Pinpoint the cell where the given text exists, returning its (X, Y) midpoint coordinate. 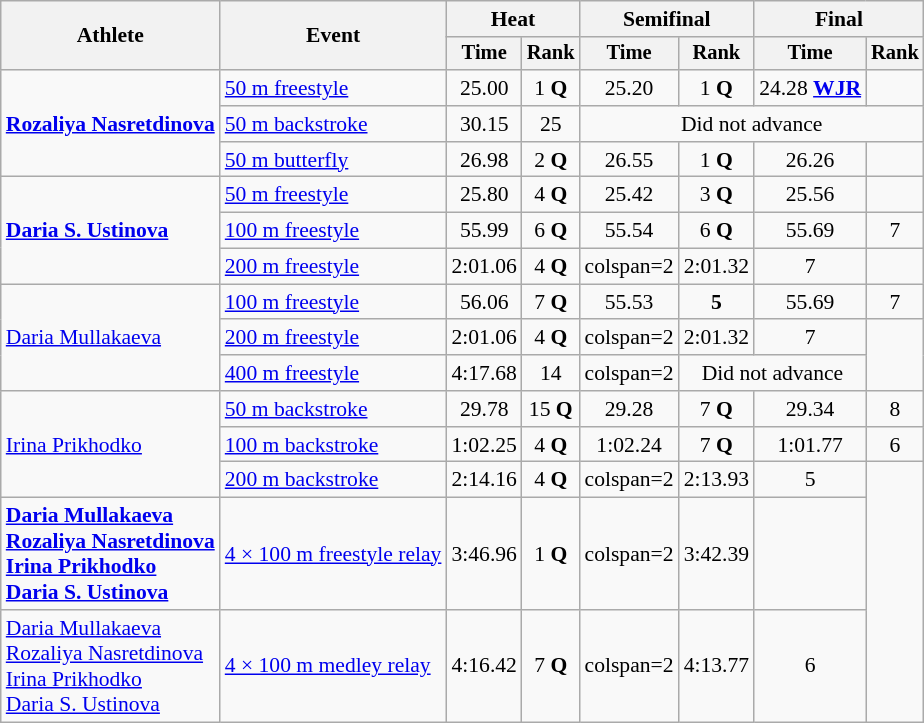
4 × 100 m freestyle relay (334, 554)
100 m backstroke (334, 445)
1:02.25 (484, 445)
29.78 (484, 409)
14 (551, 373)
4:13.77 (716, 666)
200 m backstroke (334, 480)
Athlete (110, 36)
2:14.16 (484, 480)
29.28 (630, 409)
3:46.96 (484, 554)
1:01.77 (810, 445)
26.55 (630, 160)
55.54 (630, 231)
Irina Prikhodko (110, 444)
25.20 (630, 88)
4:17.68 (484, 373)
Semifinal (668, 19)
3:42.39 (716, 554)
2:13.93 (716, 480)
26.98 (484, 160)
15 Q (551, 409)
55.99 (484, 231)
25.00 (484, 88)
24.28 WJR (810, 88)
30.15 (484, 124)
26.26 (810, 160)
50 m butterfly (334, 160)
25.80 (484, 195)
29.34 (810, 409)
25.56 (810, 195)
56.06 (484, 302)
8 (895, 409)
Rozaliya Nasretdinova (110, 124)
Heat (512, 19)
1:02.24 (630, 445)
Final (839, 19)
3 Q (716, 195)
55.53 (630, 302)
2 Q (551, 160)
4:16.42 (484, 666)
Event (334, 36)
25 (551, 124)
400 m freestyle (334, 373)
25.42 (630, 195)
Daria Mullakaeva (110, 338)
4 × 100 m medley relay (334, 666)
Daria S. Ustinova (110, 230)
